Extract the (X, Y) coordinate from the center of the cell holding the provided text.  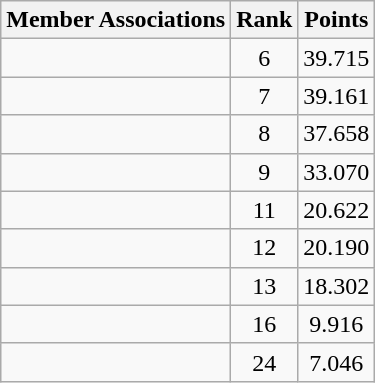
9 (264, 172)
20.190 (336, 248)
13 (264, 286)
11 (264, 210)
12 (264, 248)
33.070 (336, 172)
20.622 (336, 210)
6 (264, 58)
7 (264, 96)
24 (264, 362)
8 (264, 134)
39.161 (336, 96)
39.715 (336, 58)
Member Associations (116, 20)
7.046 (336, 362)
9.916 (336, 324)
16 (264, 324)
37.658 (336, 134)
Points (336, 20)
Rank (264, 20)
18.302 (336, 286)
